Find where the given text appears and provide that cell's center as (x, y) coordinate. 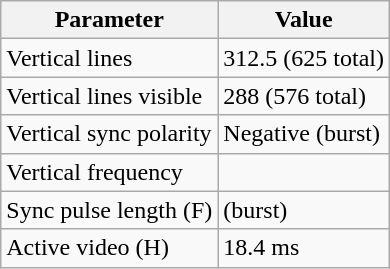
Negative (burst) (304, 134)
312.5 (625 total) (304, 58)
Vertical lines (110, 58)
Parameter (110, 20)
18.4 ms (304, 248)
Value (304, 20)
Vertical sync polarity (110, 134)
288 (576 total) (304, 96)
(burst) (304, 210)
Sync pulse length (F) (110, 210)
Vertical lines visible (110, 96)
Active video (H) (110, 248)
Vertical frequency (110, 172)
